Find where the given text appears and provide that cell's center as (x, y) coordinate. 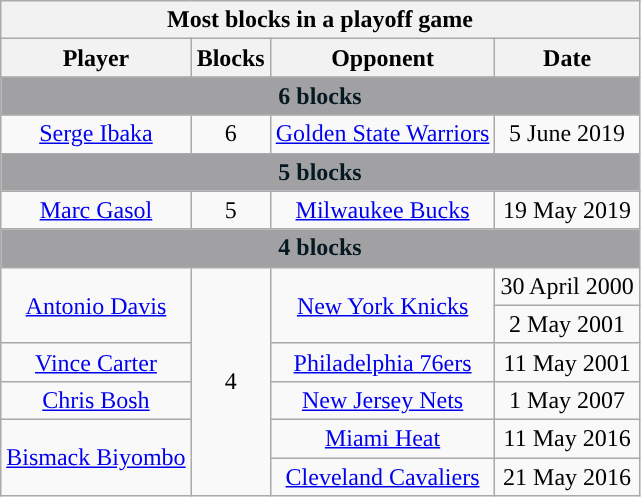
Vince Carter (96, 362)
New Jersey Nets (382, 400)
6 blocks (320, 96)
5 June 2019 (567, 134)
New York Knicks (382, 305)
21 May 2016 (567, 477)
6 (230, 134)
Marc Gasol (96, 210)
30 April 2000 (567, 286)
Blocks (230, 58)
19 May 2019 (567, 210)
4 blocks (320, 248)
Milwaukee Bucks (382, 210)
Golden State Warriors (382, 134)
Miami Heat (382, 438)
1 May 2007 (567, 400)
Opponent (382, 58)
Date (567, 58)
Bismack Biyombo (96, 457)
11 May 2016 (567, 438)
Most blocks in a playoff game (320, 20)
Antonio Davis (96, 305)
Philadelphia 76ers (382, 362)
Serge Ibaka (96, 134)
2 May 2001 (567, 324)
Player (96, 58)
4 (230, 381)
5 (230, 210)
Cleveland Cavaliers (382, 477)
Chris Bosh (96, 400)
5 blocks (320, 172)
11 May 2001 (567, 362)
